Extract the (X, Y) coordinate from the center of the cell holding the provided text.  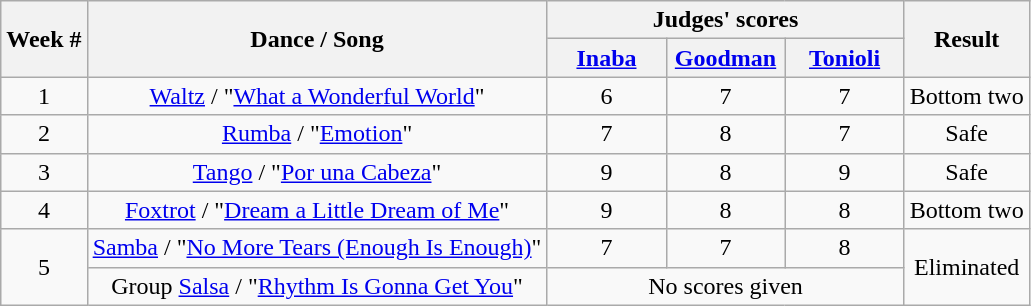
Result (966, 39)
No scores given (726, 286)
Dance / Song (317, 39)
Goodman (726, 58)
4 (44, 210)
Foxtrot / "Dream a Little Dream of Me" (317, 210)
Inaba (606, 58)
Samba / "No More Tears (Enough Is Enough)" (317, 248)
1 (44, 96)
Rumba / "Emotion" (317, 134)
Waltz / "What a Wonderful World" (317, 96)
Week # (44, 39)
Eliminated (966, 267)
Tango / "Por una Cabeza" (317, 172)
6 (606, 96)
5 (44, 267)
3 (44, 172)
Group Salsa / "Rhythm Is Gonna Get You" (317, 286)
Tonioli (844, 58)
2 (44, 134)
Judges' scores (726, 20)
